Extract the [X, Y] coordinate from the center of the cell holding the provided text.  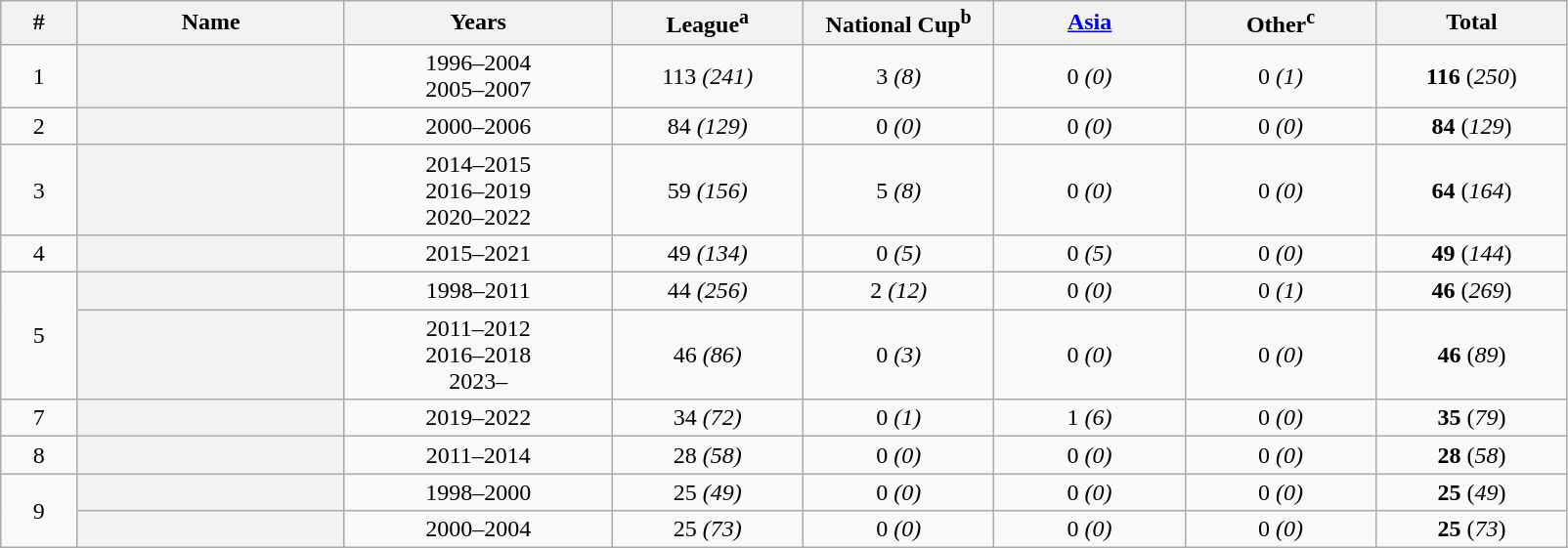
35 (79) [1472, 418]
2000–2004 [478, 529]
3 [39, 190]
44 (256) [708, 291]
46 (89) [1472, 355]
2011–20122016–20182023– [478, 355]
1996–20042005–2007 [478, 76]
Otherc [1281, 23]
2 [39, 126]
Leaguea [708, 23]
2000–2006 [478, 126]
2015–2021 [478, 253]
9 [39, 511]
46 (86) [708, 355]
49 (134) [708, 253]
8 [39, 455]
4 [39, 253]
# [39, 23]
5 (8) [897, 190]
2011–2014 [478, 455]
Asia [1089, 23]
113 (241) [708, 76]
116 (250) [1472, 76]
1998–2000 [478, 492]
5 [39, 336]
2 (12) [897, 291]
1 (6) [1089, 418]
1 [39, 76]
1998–2011 [478, 291]
Name [211, 23]
2014–20152016–20192020–2022 [478, 190]
49 (144) [1472, 253]
3 (8) [897, 76]
46 (269) [1472, 291]
64 (164) [1472, 190]
2019–2022 [478, 418]
0 (3) [897, 355]
34 (72) [708, 418]
National Cupb [897, 23]
7 [39, 418]
59 (156) [708, 190]
Years [478, 23]
Total [1472, 23]
